Pinpoint the cell where the given text exists, returning its [x, y] midpoint coordinate. 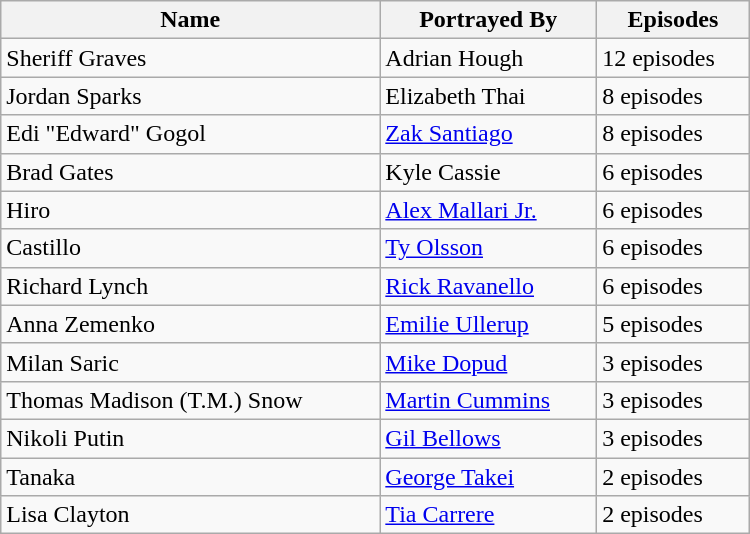
Portrayed By [488, 20]
Mike Dopud [488, 362]
Ty Olsson [488, 248]
Name [190, 20]
Tia Carrere [488, 515]
Nikoli Putin [190, 438]
Episodes [674, 20]
Hiro [190, 210]
Lisa Clayton [190, 515]
Sheriff Graves [190, 58]
Milan Saric [190, 362]
Richard Lynch [190, 286]
Thomas Madison (T.M.) Snow [190, 400]
Adrian Hough [488, 58]
5 episodes [674, 324]
Brad Gates [190, 172]
Rick Ravanello [488, 286]
Castillo [190, 248]
Jordan Sparks [190, 96]
Emilie Ullerup [488, 324]
George Takei [488, 477]
Anna Zemenko [190, 324]
12 episodes [674, 58]
Edi "Edward" Gogol [190, 134]
Elizabeth Thai [488, 96]
Gil Bellows [488, 438]
Tanaka [190, 477]
Martin Cummins [488, 400]
Kyle Cassie [488, 172]
Alex Mallari Jr. [488, 210]
Zak Santiago [488, 134]
